Detect which cell encompasses the target text, then output its [x, y] center coordinate. 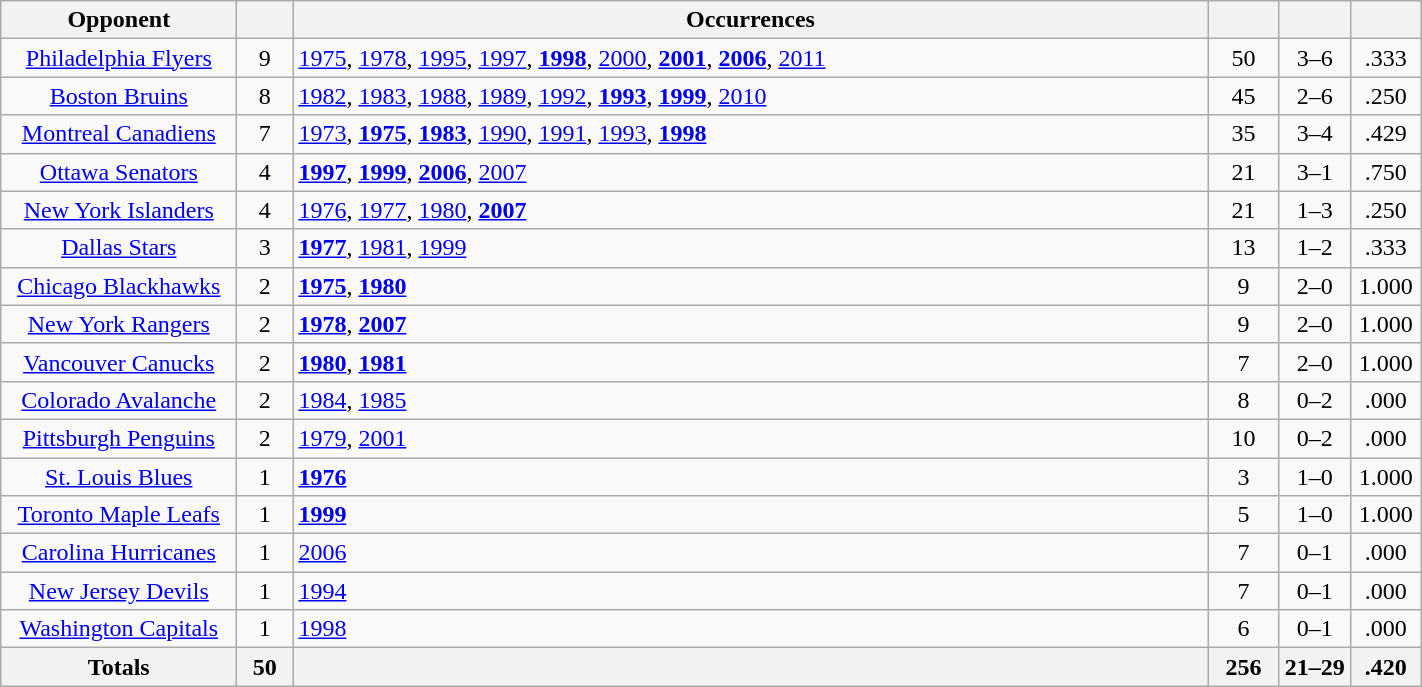
1980, 1981 [750, 362]
Toronto Maple Leafs [119, 515]
St. Louis Blues [119, 477]
1–3 [1314, 210]
Boston Bruins [119, 96]
Washington Capitals [119, 629]
1976, 1977, 1980, 2007 [750, 210]
.750 [1386, 172]
1975, 1978, 1995, 1997, 1998, 2000, 2001, 2006, 2011 [750, 58]
Philadelphia Flyers [119, 58]
Colorado Avalanche [119, 400]
1984, 1985 [750, 400]
10 [1244, 438]
1979, 2001 [750, 438]
New York Rangers [119, 324]
1978, 2007 [750, 324]
3–1 [1314, 172]
.420 [1386, 667]
Pittsburgh Penguins [119, 438]
Carolina Hurricanes [119, 553]
1998 [750, 629]
1977, 1981, 1999 [750, 248]
1975, 1980 [750, 286]
Chicago Blackhawks [119, 286]
256 [1244, 667]
1999 [750, 515]
Occurrences [750, 20]
1973, 1975, 1983, 1990, 1991, 1993, 1998 [750, 134]
35 [1244, 134]
Vancouver Canucks [119, 362]
Dallas Stars [119, 248]
Ottawa Senators [119, 172]
13 [1244, 248]
1994 [750, 591]
45 [1244, 96]
Montreal Canadiens [119, 134]
New York Islanders [119, 210]
1997, 1999, 2006, 2007 [750, 172]
.429 [1386, 134]
New Jersey Devils [119, 591]
21–29 [1314, 667]
1976 [750, 477]
1–2 [1314, 248]
Opponent [119, 20]
5 [1244, 515]
Totals [119, 667]
6 [1244, 629]
3–4 [1314, 134]
2006 [750, 553]
1982, 1983, 1988, 1989, 1992, 1993, 1999, 2010 [750, 96]
3–6 [1314, 58]
2–6 [1314, 96]
